Detect which cell encompasses the target text, then output its [X, Y] center coordinate. 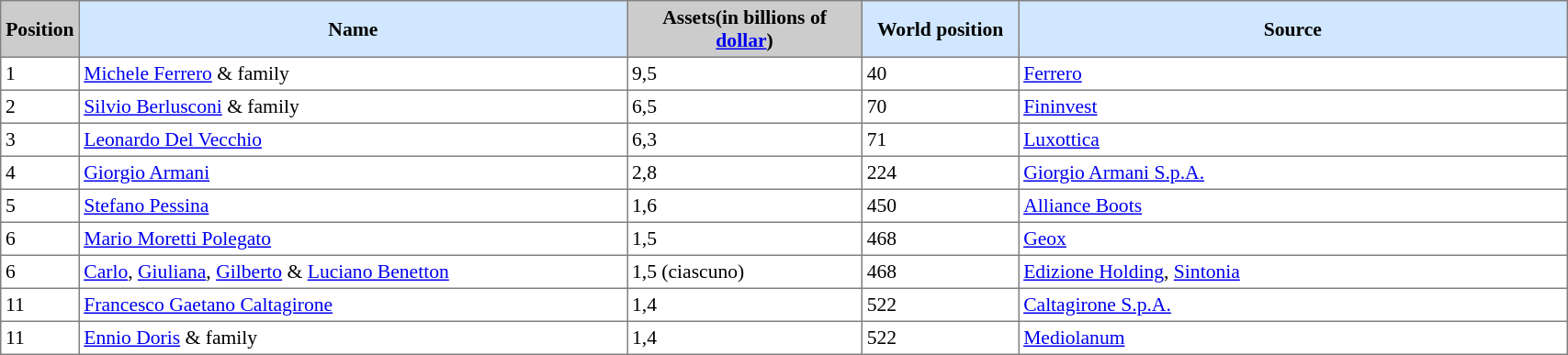
2 [40, 106]
Giorgio Armani S.p.A. [1293, 172]
6,3 [745, 139]
Stefano Pessina [353, 205]
Name [353, 29]
Geox [1293, 239]
1,5 [745, 239]
Assets(in billions of dollar) [745, 29]
4 [40, 172]
Caltagirone S.p.A. [1293, 305]
World position [940, 29]
Ennio Doris & family [353, 338]
70 [940, 106]
Ferrero [1293, 73]
40 [940, 73]
Luxottica [1293, 139]
Source [1293, 29]
Giorgio Armani [353, 172]
3 [40, 139]
Alliance Boots [1293, 205]
Mario Moretti Polegato [353, 239]
Silvio Berlusconi & family [353, 106]
Fininvest [1293, 106]
Position [40, 29]
71 [940, 139]
5 [40, 205]
Edizione Holding, Sintonia [1293, 272]
450 [940, 205]
Carlo, Giuliana, Gilberto & Luciano Benetton [353, 272]
1 [40, 73]
224 [940, 172]
1,5 (ciascuno) [745, 272]
9,5 [745, 73]
2,8 [745, 172]
Mediolanum [1293, 338]
6,5 [745, 106]
Leonardo Del Vecchio [353, 139]
1,6 [745, 205]
Michele Ferrero & family [353, 73]
Francesco Gaetano Caltagirone [353, 305]
